Find where the given text appears and provide that cell's center as (x, y) coordinate. 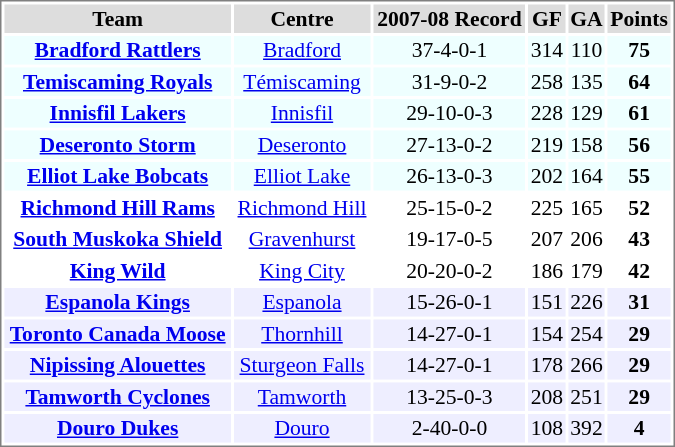
135 (586, 82)
King Wild (117, 270)
64 (640, 82)
Temiscaming Royals (117, 82)
206 (586, 239)
Innisfil (302, 113)
207 (548, 239)
42 (640, 270)
55 (640, 176)
Toronto Canada Moose (117, 334)
Elliot Lake Bobcats (117, 176)
4 (640, 428)
26-13-0-3 (449, 176)
Tamworth Cyclones (117, 396)
314 (548, 50)
179 (586, 270)
254 (586, 334)
178 (548, 365)
61 (640, 113)
228 (548, 113)
Espanola (302, 302)
108 (548, 428)
164 (586, 176)
110 (586, 50)
Team (117, 18)
151 (548, 302)
56 (640, 144)
GA (586, 18)
158 (586, 144)
Témiscaming (302, 82)
27-13-0-2 (449, 144)
52 (640, 208)
20-20-0-2 (449, 270)
2007-08 Record (449, 18)
Gravenhurst (302, 239)
Richmond Hill (302, 208)
Deseronto (302, 144)
Bradford (302, 50)
Nipissing Alouettes (117, 365)
258 (548, 82)
225 (548, 208)
King City (302, 270)
154 (548, 334)
219 (548, 144)
South Muskoka Shield (117, 239)
43 (640, 239)
13-25-0-3 (449, 396)
392 (586, 428)
Douro (302, 428)
75 (640, 50)
Deseronto Storm (117, 144)
202 (548, 176)
Sturgeon Falls (302, 365)
37-4-0-1 (449, 50)
Richmond Hill Rams (117, 208)
Douro Dukes (117, 428)
Centre (302, 18)
31-9-0-2 (449, 82)
15-26-0-1 (449, 302)
226 (586, 302)
165 (586, 208)
2-40-0-0 (449, 428)
Points (640, 18)
29-10-0-3 (449, 113)
GF (548, 18)
129 (586, 113)
Tamworth (302, 396)
Bradford Rattlers (117, 50)
208 (548, 396)
Innisfil Lakers (117, 113)
Espanola Kings (117, 302)
31 (640, 302)
Elliot Lake (302, 176)
266 (586, 365)
19-17-0-5 (449, 239)
Thornhill (302, 334)
251 (586, 396)
25-15-0-2 (449, 208)
186 (548, 270)
